Return the [x, y] coordinate for the center point of the cell that contains the specified text.  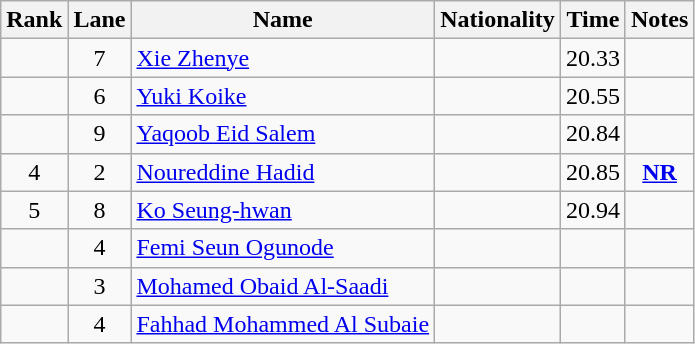
Yuki Koike [283, 96]
Yaqoob Eid Salem [283, 134]
Rank [34, 20]
Mohamed Obaid Al-Saadi [283, 286]
Notes [659, 20]
20.94 [592, 210]
NR [659, 172]
8 [100, 210]
5 [34, 210]
Name [283, 20]
6 [100, 96]
Time [592, 20]
9 [100, 134]
2 [100, 172]
20.55 [592, 96]
Nationality [498, 20]
20.84 [592, 134]
Xie Zhenye [283, 58]
Fahhad Mohammed Al Subaie [283, 324]
Femi Seun Ogunode [283, 248]
Ko Seung-hwan [283, 210]
20.85 [592, 172]
Lane [100, 20]
7 [100, 58]
3 [100, 286]
20.33 [592, 58]
Noureddine Hadid [283, 172]
